Provide the [x, y] coordinate of the cell's center where the given text is located.  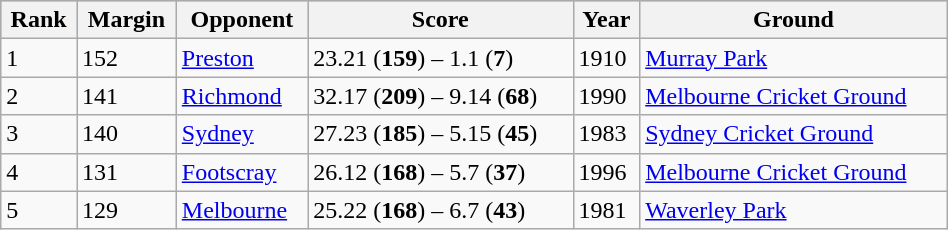
25.22 (168) – 6.7 (43) [440, 210]
129 [126, 210]
Preston [242, 58]
131 [126, 172]
32.17 (209) – 9.14 (68) [440, 96]
Margin [126, 20]
23.21 (159) – 1.1 (7) [440, 58]
5 [39, 210]
27.23 (185) – 5.15 (45) [440, 134]
Waverley Park [794, 210]
1910 [606, 58]
1996 [606, 172]
Rank [39, 20]
Sydney Cricket Ground [794, 134]
4 [39, 172]
1981 [606, 210]
Richmond [242, 96]
Year [606, 20]
1990 [606, 96]
3 [39, 134]
Murray Park [794, 58]
Ground [794, 20]
26.12 (168) – 5.7 (37) [440, 172]
152 [126, 58]
Footscray [242, 172]
2 [39, 96]
Sydney [242, 134]
Opponent [242, 20]
1983 [606, 134]
1 [39, 58]
141 [126, 96]
140 [126, 134]
Melbourne [242, 210]
Score [440, 20]
